From the cell containing the given text, extract its center point as (x, y) coordinate. 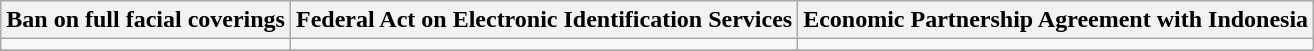
Federal Act on Electronic Identification Services (544, 20)
Ban on full facial coverings (146, 20)
Economic Partnership Agreement with Indonesia (1056, 20)
